Scan for the cell matching the given text and deliver its (X, Y) coordinate at center. 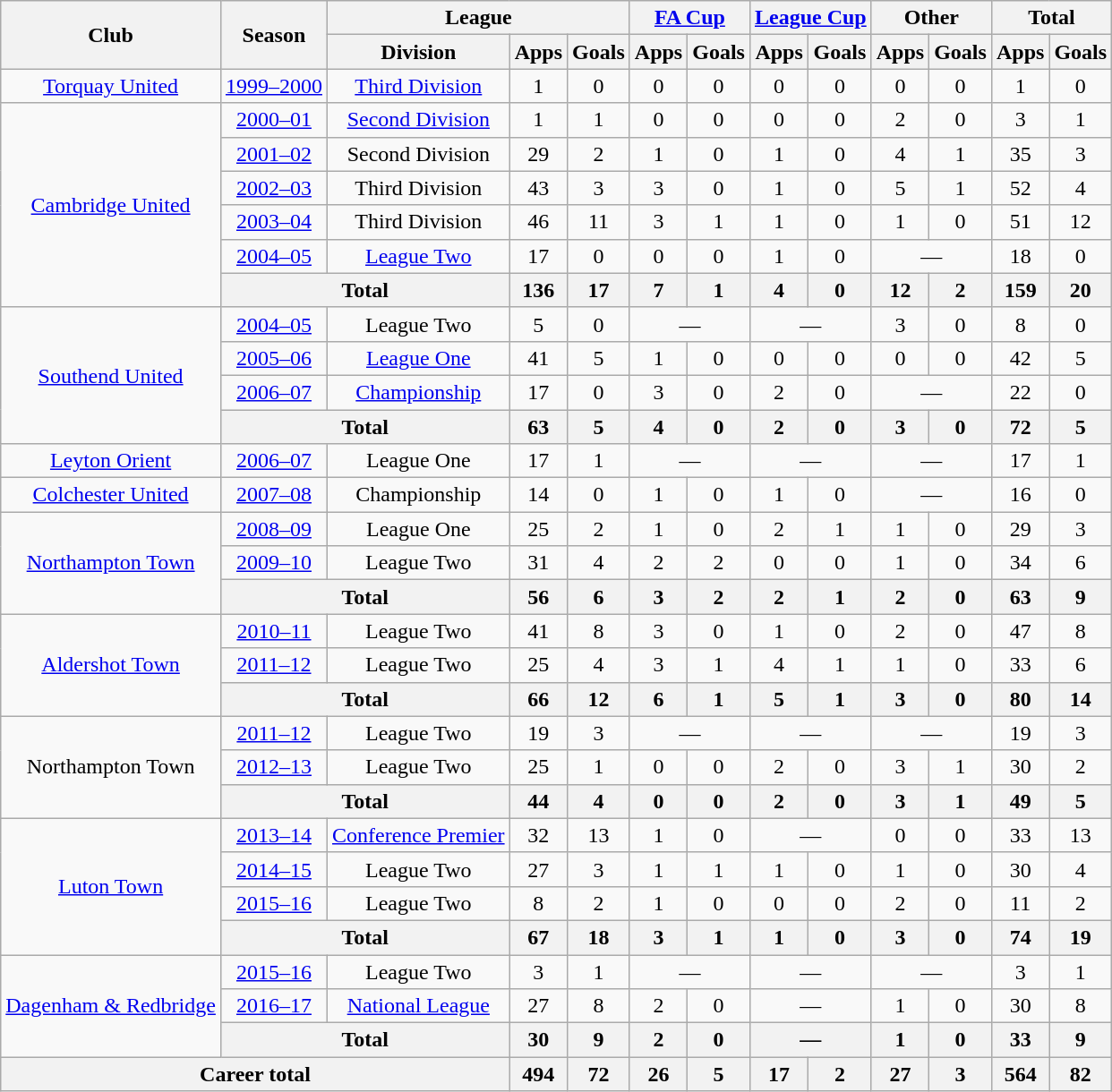
2001–02 (274, 154)
494 (538, 1074)
Luton Town (111, 886)
FA Cup (689, 18)
2012–13 (274, 767)
52 (1020, 188)
2003–04 (274, 222)
2002–03 (274, 188)
Other (931, 18)
67 (538, 937)
Torquay United (111, 86)
34 (1020, 563)
Division (418, 52)
1999–2000 (274, 86)
National League (418, 1006)
16 (1020, 495)
2009–10 (274, 563)
74 (1020, 937)
2010–11 (274, 631)
80 (1020, 699)
Southend United (111, 375)
Leyton Orient (111, 461)
82 (1081, 1074)
2000–01 (274, 120)
Colchester United (111, 495)
43 (538, 188)
31 (538, 563)
56 (538, 597)
Aldershot Town (111, 665)
Season (274, 35)
2005–06 (274, 358)
2007–08 (274, 495)
44 (538, 801)
2014–15 (274, 869)
Dagenham & Redbridge (111, 1005)
136 (538, 290)
42 (1020, 358)
26 (658, 1074)
Cambridge United (111, 205)
66 (538, 699)
2016–17 (274, 1006)
47 (1020, 631)
22 (1020, 392)
League (478, 18)
Conference Premier (418, 835)
2008–09 (274, 529)
46 (538, 222)
49 (1020, 801)
2013–14 (274, 835)
159 (1020, 290)
35 (1020, 154)
564 (1020, 1074)
League Cup (810, 18)
Career total (255, 1074)
7 (658, 290)
20 (1081, 290)
32 (538, 835)
Club (111, 35)
51 (1020, 222)
